Identify which cell holds the provided text, then report its (X, Y) central coordinate. 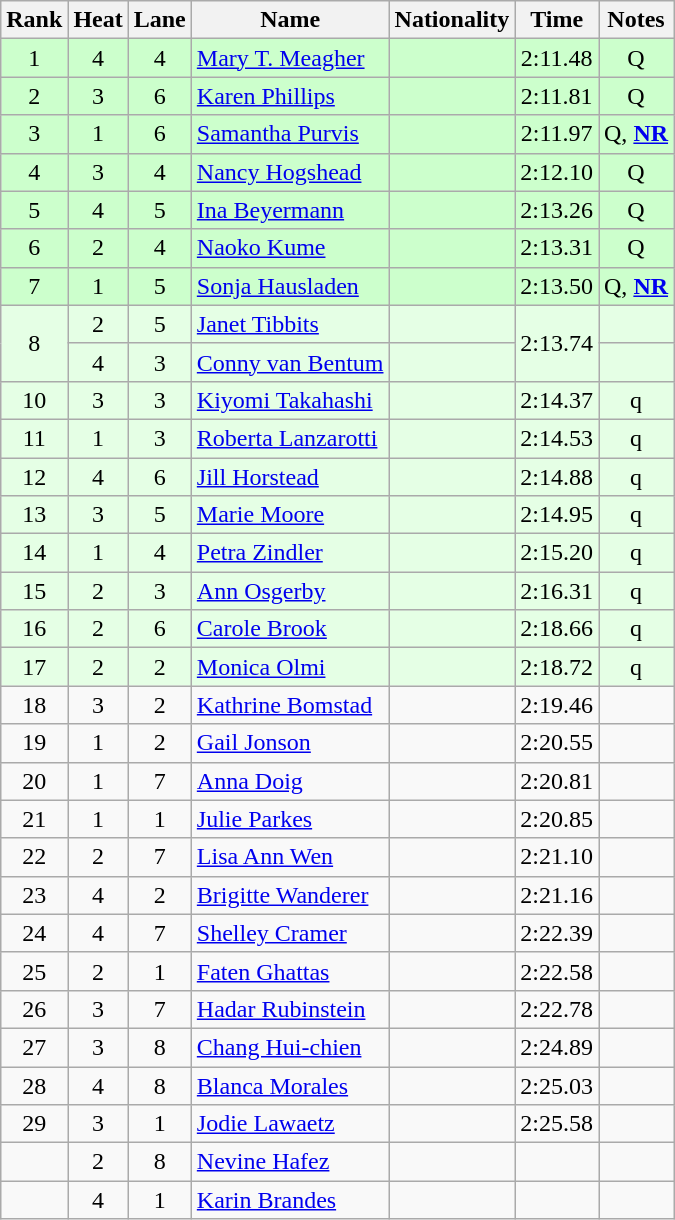
2:25.58 (557, 1124)
Gail Jonson (290, 743)
Name (290, 20)
25 (34, 971)
Conny van Bentum (290, 362)
2:20.55 (557, 743)
Samantha Purvis (290, 134)
28 (34, 1085)
Roberta Lanzarotti (290, 438)
18 (34, 705)
Nancy Hogshead (290, 172)
2:18.72 (557, 667)
2:15.20 (557, 553)
2:16.31 (557, 591)
2:14.53 (557, 438)
Nevine Hafez (290, 1162)
2:11.48 (557, 58)
Notes (636, 20)
2:14.95 (557, 515)
24 (34, 933)
21 (34, 819)
2:22.78 (557, 1009)
Carole Brook (290, 629)
Janet Tibbits (290, 324)
Jill Horstead (290, 477)
2:13.31 (557, 248)
13 (34, 515)
2:13.50 (557, 286)
17 (34, 667)
16 (34, 629)
Nationality (452, 20)
Ina Beyermann (290, 210)
15 (34, 591)
Kathrine Bomstad (290, 705)
Hadar Rubinstein (290, 1009)
Faten Ghattas (290, 971)
Mary T. Meagher (290, 58)
22 (34, 857)
2:24.89 (557, 1047)
Lisa Ann Wen (290, 857)
2:21.16 (557, 895)
2:18.66 (557, 629)
Karen Phillips (290, 96)
Heat (98, 20)
10 (34, 400)
2:20.81 (557, 781)
Julie Parkes (290, 819)
29 (34, 1124)
Petra Zindler (290, 553)
Sonja Hausladen (290, 286)
Ann Osgerby (290, 591)
2:13.74 (557, 343)
Naoko Kume (290, 248)
23 (34, 895)
26 (34, 1009)
Monica Olmi (290, 667)
2:13.26 (557, 210)
Anna Doig (290, 781)
2:21.10 (557, 857)
2:12.10 (557, 172)
Shelley Cramer (290, 933)
Jodie Lawaetz (290, 1124)
2:20.85 (557, 819)
Lane (160, 20)
2:22.58 (557, 971)
Karin Brandes (290, 1200)
2:14.88 (557, 477)
19 (34, 743)
Kiyomi Takahashi (290, 400)
Time (557, 20)
2:11.81 (557, 96)
Blanca Morales (290, 1085)
2:25.03 (557, 1085)
Chang Hui-chien (290, 1047)
27 (34, 1047)
Brigitte Wanderer (290, 895)
20 (34, 781)
2:14.37 (557, 400)
2:11.97 (557, 134)
2:22.39 (557, 933)
12 (34, 477)
Rank (34, 20)
Marie Moore (290, 515)
2:19.46 (557, 705)
14 (34, 553)
11 (34, 438)
